Output the [x, y] coordinate of the center of the cell containing the given text.  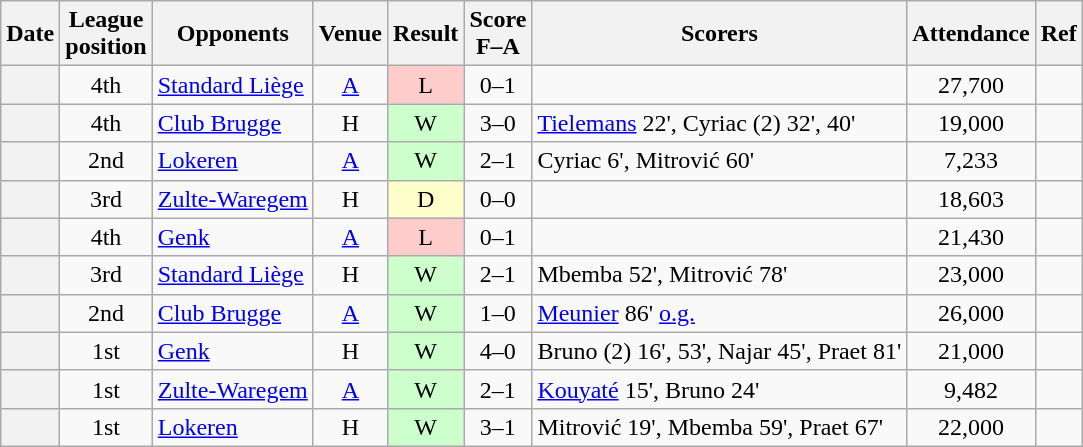
Mitrović 19', Mbemba 59', Praet 67' [720, 427]
ScoreF–A [498, 34]
21,000 [971, 351]
4–0 [498, 351]
9,482 [971, 389]
0–0 [498, 199]
18,603 [971, 199]
Cyriac 6', Mitrović 60' [720, 161]
Tielemans 22', Cyriac (2) 32', 40' [720, 123]
Leagueposition [106, 34]
Scorers [720, 34]
22,000 [971, 427]
Ref [1058, 34]
3–1 [498, 427]
19,000 [971, 123]
Venue [350, 34]
27,700 [971, 85]
Attendance [971, 34]
Meunier 86' o.g. [720, 313]
23,000 [971, 275]
1–0 [498, 313]
Date [30, 34]
26,000 [971, 313]
Mbemba 52', Mitrović 78' [720, 275]
Bruno (2) 16', 53', Najar 45', Praet 81' [720, 351]
Opponents [232, 34]
D [425, 199]
Result [425, 34]
3–0 [498, 123]
7,233 [971, 161]
21,430 [971, 237]
Kouyaté 15', Bruno 24' [720, 389]
